Capture the cell that displays the provided text and extract its (X, Y) central coordinate. 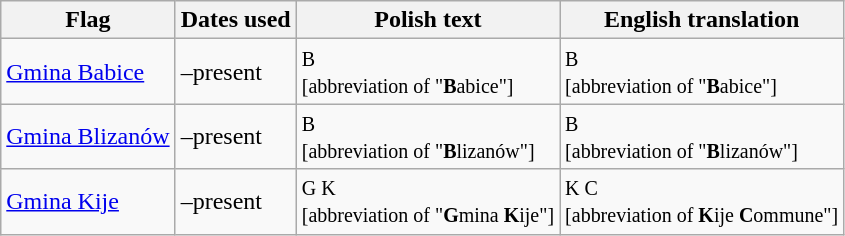
K C[abbreviation of Kije Commune"] (702, 202)
Gmina Blizanów (88, 136)
Gmina Kije (88, 202)
Dates used (236, 20)
Gmina Babice (88, 72)
English translation (702, 20)
G K[abbreviation of "Gmina Kije"] (428, 202)
Polish text (428, 20)
Flag (88, 20)
